Locate the cell with the specified text and output its [X, Y] center coordinate. 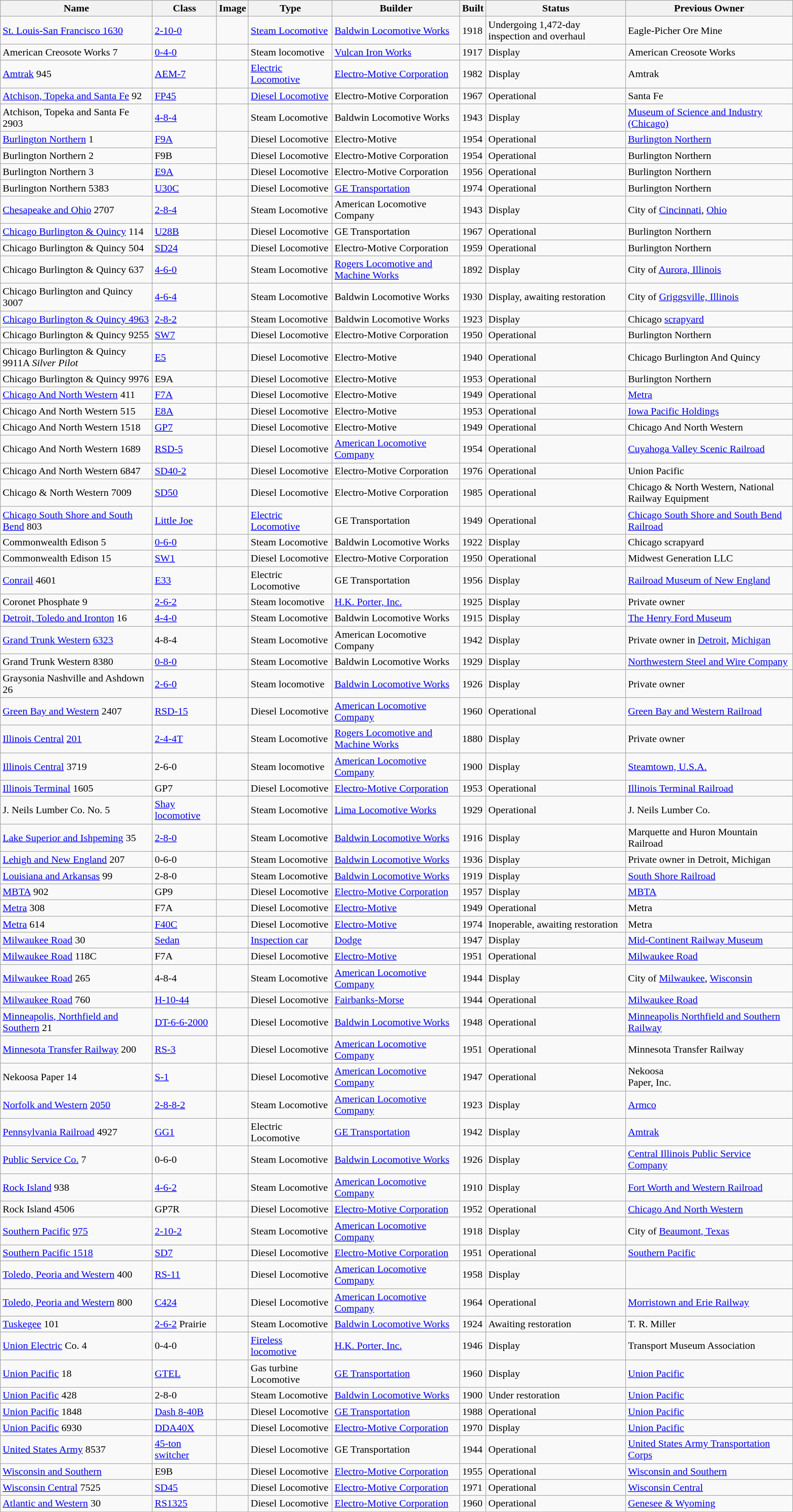
American Creosote Works 7 [76, 52]
Sedan [185, 940]
Chicago And North Western 411 [76, 395]
Chicago Burlington & Quincy 114 [76, 231]
Milwaukee Road 118C [76, 956]
1924 [473, 1324]
4-4-0 [185, 618]
SD7 [185, 1253]
F9B [185, 156]
SW7 [185, 335]
Status [556, 8]
J. Neils Lumber Co. [709, 810]
Undergoing 1,472-day inspection and overhaul [556, 31]
1936 [473, 859]
1892 [473, 270]
Union Pacific 18 [76, 1374]
1940 [473, 357]
American Creosote Works [709, 52]
Union Pacific 6930 [76, 1428]
Metra 308 [76, 908]
City of Beaumont, Texas [709, 1231]
City of Milwaukee, Wisconsin [709, 978]
Grand Trunk Western 6323 [76, 640]
1970 [473, 1428]
Fairbanks-Morse [396, 1000]
1957 [473, 892]
Milwaukee Road 760 [76, 1000]
2-8-4 [185, 209]
Northwestern Steel and Wire Company [709, 662]
Green Bay and Western Railroad [709, 711]
1955 [473, 1471]
Toledo, Peoria and Western 800 [76, 1302]
Illinois Terminal Railroad [709, 788]
E5 [185, 357]
City of Cincinnati, Ohio [709, 209]
Chicago And North Western 1518 [76, 427]
Armco [709, 1104]
U30C [185, 188]
J. Neils Lumber Co. No. 5 [76, 810]
MBTA [709, 892]
Chicago South Shore and South Bend Railroad [709, 520]
2-10-0 [185, 31]
Chicago Burlington & Quincy 4963 [76, 319]
Minneapolis Northfield and Southern Railway [709, 1022]
Chicago South Shore and South Bend 803 [76, 520]
Norfolk and Western 2050 [76, 1104]
Railroad Museum of New England [709, 580]
Chicago Burlington & Quincy 9255 [76, 335]
1880 [473, 739]
Inoperable, awaiting restoration [556, 924]
2-6-2 Prairie [185, 1324]
Tuskegee 101 [76, 1324]
4-6-0 [185, 270]
Previous Owner [709, 8]
Atchison, Topeka and Santa Fe 92 [76, 96]
2-4-4T [185, 739]
1946 [473, 1346]
Chicago & North Western, National Railway Equipment [709, 492]
GTEL [185, 1374]
Chicago Burlington and Quincy 3007 [76, 297]
United States Army 8537 [76, 1449]
DT-6-6-2000 [185, 1022]
4-6-4 [185, 297]
Lehigh and New England 207 [76, 859]
Transport Museum Association [709, 1346]
1915 [473, 618]
U28B [185, 231]
Commonwealth Edison 15 [76, 558]
Image [232, 8]
Southern Pacific 1518 [76, 1253]
GG1 [185, 1132]
E8A [185, 411]
2-8-8-2 [185, 1104]
Minneapolis, Northfield and Southern 21 [76, 1022]
Chicago And North Western 515 [76, 411]
City of Aurora, Illinois [709, 270]
The Henry Ford Museum [709, 618]
C424 [185, 1302]
Inspection car [290, 940]
Amtrak 945 [76, 74]
1910 [473, 1187]
Detroit, Toledo and Ironton 16 [76, 618]
Metra 614 [76, 924]
1919 [473, 876]
Builder [396, 8]
Wisconsin Central [709, 1487]
Dash 8-40B [185, 1412]
2-6-2 [185, 602]
1922 [473, 542]
SD45 [185, 1487]
Chicago Burlington & Quincy 504 [76, 248]
Burlington Northern 1 [76, 139]
1958 [473, 1275]
Fireless locomotive [290, 1346]
St. Louis-San Francisco 1630 [76, 31]
1976 [473, 471]
1985 [473, 492]
Illinois Terminal 1605 [76, 788]
Under restoration [556, 1395]
Type [290, 8]
1971 [473, 1487]
City of Griggsville, Illinois [709, 297]
Chicago Burlington And Quincy [709, 357]
FP45 [185, 96]
Midwest Generation LLC [709, 558]
1959 [473, 248]
Burlington Northern 2 [76, 156]
F40C [185, 924]
Eagle-Picher Ore Mine [709, 31]
Burlington Northern 3 [76, 172]
Cuyahoga Valley Scenic Railroad [709, 449]
Coronet Phosphate 9 [76, 602]
Milwaukee Road 30 [76, 940]
SD50 [185, 492]
Southern Pacific 975 [76, 1231]
Southern Pacific [709, 1253]
1952 [473, 1209]
GP7R [185, 1209]
South Shore Railroad [709, 876]
Lake Superior and Ishpeming 35 [76, 837]
1930 [473, 297]
RS1325 [185, 1504]
S-1 [185, 1077]
SD24 [185, 248]
E9B [185, 1471]
E33 [185, 580]
Santa Fe [709, 96]
AEM-7 [185, 74]
1925 [473, 602]
Burlington Northern 5383 [76, 188]
1917 [473, 52]
F9A [185, 139]
Dodge [396, 940]
Louisiana and Arkansas 99 [76, 876]
Central Illinois Public Service Company [709, 1159]
Morristown and Erie Railway [709, 1302]
DDA40X [185, 1428]
1948 [473, 1022]
Conrail 4601 [76, 580]
NekoosaPaper, Inc. [709, 1077]
1916 [473, 837]
Wisconsin Central 7525 [76, 1487]
RS-11 [185, 1275]
Little Joe [185, 520]
Grand Trunk Western 8380 [76, 662]
1982 [473, 74]
T. R. Miller [709, 1324]
SD40-2 [185, 471]
4-6-2 [185, 1187]
Steamtown, U.S.A. [709, 766]
MBTA 902 [76, 892]
Chicago & North Western 7009 [76, 492]
Awaiting restoration [556, 1324]
Minnesota Transfer Railway 200 [76, 1049]
Union Pacific 1848 [76, 1412]
Milwaukee Road 265 [76, 978]
RSD-5 [185, 449]
Gas turbine Locomotive [290, 1374]
Chicago And North Western 1689 [76, 449]
Chicago Burlington & Quincy 637 [76, 270]
RSD-15 [185, 711]
Illinois Central 3719 [76, 766]
1964 [473, 1302]
Union Electric Co. 4 [76, 1346]
Nekoosa Paper 14 [76, 1077]
1988 [473, 1412]
Chesapeake and Ohio 2707 [76, 209]
2-8-2 [185, 319]
Lima Locomotive Works [396, 810]
Name [76, 8]
Graysonia Nashville and Ashdown 26 [76, 684]
Fort Worth and Western Railroad [709, 1187]
2-10-2 [185, 1231]
Chicago Burlington & Quincy 9911A Silver Pilot [76, 357]
Built [473, 8]
0-8-0 [185, 662]
Vulcan Iron Works [396, 52]
Illinois Central 201 [76, 739]
Public Service Co. 7 [76, 1159]
Marquette and Huron Mountain Railroad [709, 837]
H-10-44 [185, 1000]
Atlantic and Western 30 [76, 1504]
Shay locomotive [185, 810]
Rock Island 938 [76, 1187]
Display, awaiting restoration [556, 297]
Mid-Continent Railway Museum [709, 940]
Pennsylvania Railroad 4927 [76, 1132]
Union Pacific 428 [76, 1395]
Rock Island 4506 [76, 1209]
45-ton switcher [185, 1449]
RS-3 [185, 1049]
SW1 [185, 558]
Toledo, Peoria and Western 400 [76, 1275]
Green Bay and Western 2407 [76, 711]
Chicago Burlington & Quincy 9976 [76, 379]
Minnesota Transfer Railway [709, 1049]
Chicago And North Western 6847 [76, 471]
Commonwealth Edison 5 [76, 542]
United States Army Transportation Corps [709, 1449]
GP9 [185, 892]
Iowa Pacific Holdings [709, 411]
Atchison, Topeka and Santa Fe 2903 [76, 118]
Genesee & Wyoming [709, 1504]
Class [185, 8]
Museum of Science and Industry (Chicago) [709, 118]
